Scan for the cell matching the given text and deliver its (x, y) coordinate at center. 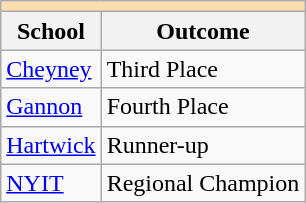
School (51, 31)
Runner-up (203, 145)
Hartwick (51, 145)
Outcome (203, 31)
Fourth Place (203, 107)
Regional Champion (203, 183)
Cheyney (51, 69)
Third Place (203, 69)
Gannon (51, 107)
NYIT (51, 183)
